Determine the [x, y] coordinate at the center of the cell enclosing the given text.  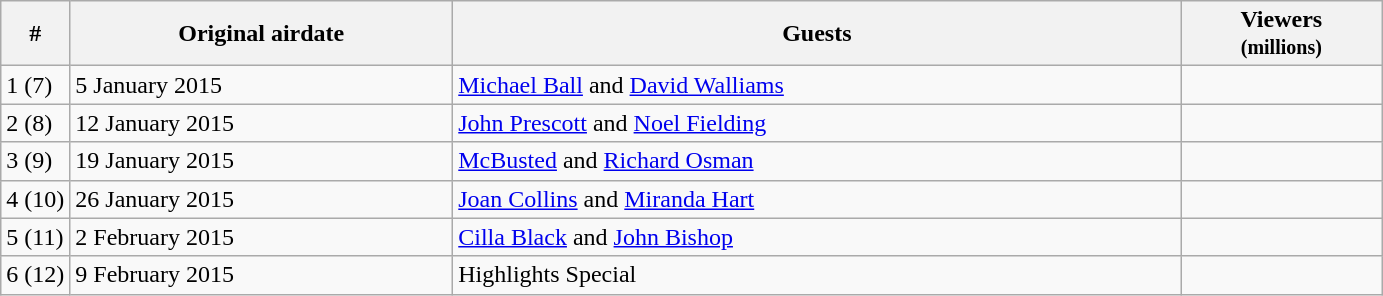
John Prescott and Noel Fielding [817, 123]
Viewers(millions) [1282, 34]
5 January 2015 [262, 85]
19 January 2015 [262, 161]
# [36, 34]
2 (8) [36, 123]
3 (9) [36, 161]
Cilla Black and John Bishop [817, 237]
12 January 2015 [262, 123]
Original airdate [262, 34]
26 January 2015 [262, 199]
Highlights Special [817, 275]
4 (10) [36, 199]
Joan Collins and Miranda Hart [817, 199]
9 February 2015 [262, 275]
1 (7) [36, 85]
Guests [817, 34]
2 February 2015 [262, 237]
6 (12) [36, 275]
5 (11) [36, 237]
McBusted and Richard Osman [817, 161]
Michael Ball and David Walliams [817, 85]
